Return the (X, Y) coordinate for the center point of the cell that contains the specified text.  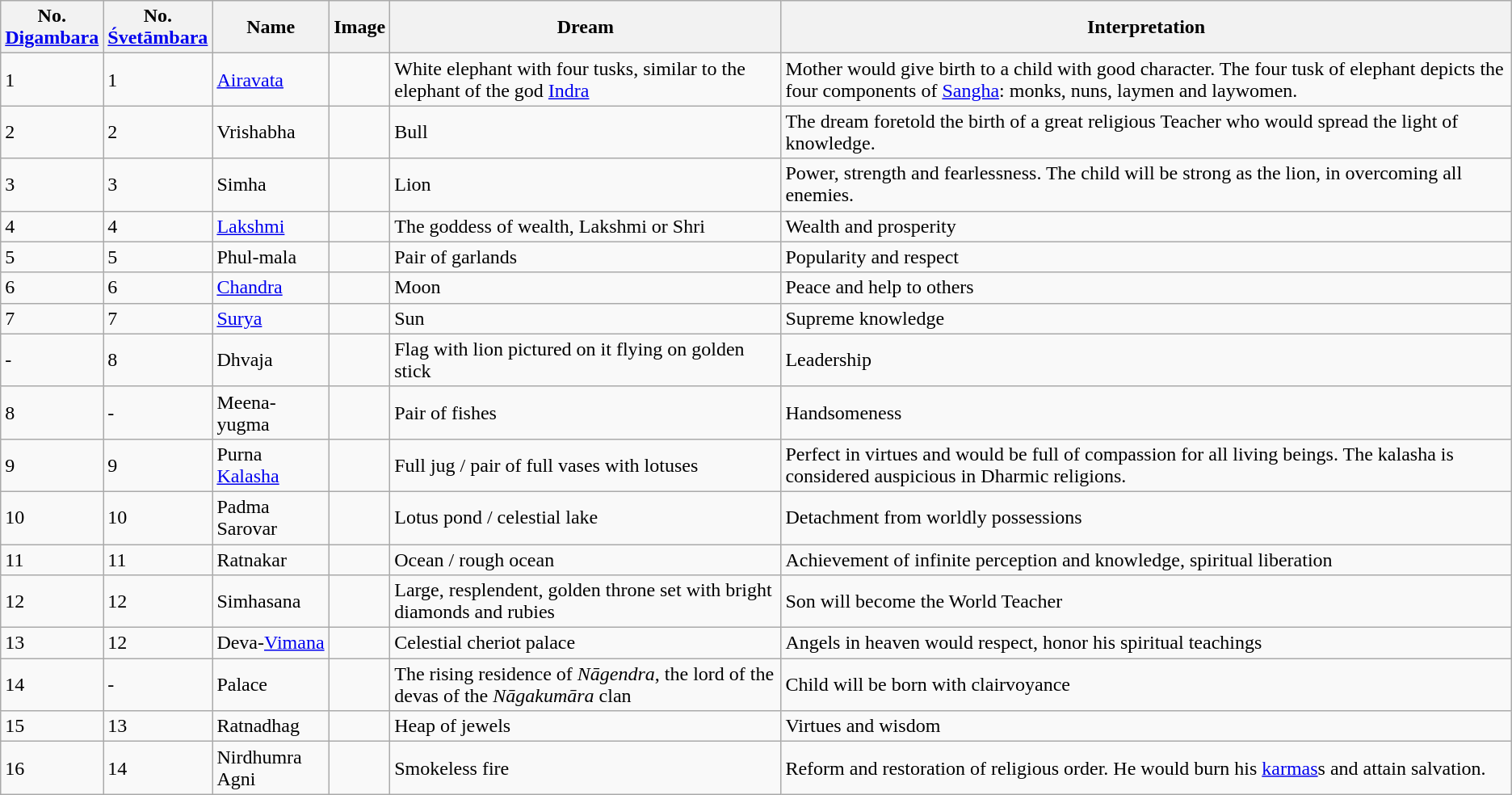
Padma Sarovar (271, 517)
Handsomeness (1146, 412)
Image (360, 27)
The goddess of wealth, Lakshmi or Shri (586, 226)
Ratnakar (271, 560)
Dhvaja (271, 360)
Pair of garlands (586, 257)
Ratnadhag (271, 726)
Achievement of infinite perception and knowledge, spiritual liberation (1146, 560)
Vrishabha (271, 132)
Heap of jewels (586, 726)
Phul-mala (271, 257)
Sun (586, 318)
Angels in heaven would respect, honor his spiritual teachings (1146, 643)
Moon (586, 288)
Airavata (271, 79)
Purna Kalasha (271, 465)
Chandra (271, 288)
Full jug / pair of full vases with lotuses (586, 465)
15 (52, 726)
Lakshmi (271, 226)
White elephant with four tusks, similar to the elephant of the god Indra (586, 79)
Large, resplendent, golden throne set with bright diamonds and rubies (586, 601)
Simhasana (271, 601)
Leadership (1146, 360)
Bull (586, 132)
The rising residence of Nāgendra, the lord of the devas of the Nāgakumāra clan (586, 685)
Reform and restoration of religious order. He would burn his karmass and attain salvation. (1146, 768)
Meena-yugma (271, 412)
Son will become the World Teacher (1146, 601)
No.Digambara (52, 27)
Celestial cheriot palace (586, 643)
Supreme knowledge (1146, 318)
Deva-Vimana (271, 643)
Child will be born with clairvoyance (1146, 685)
Ocean / rough ocean (586, 560)
Virtues and wisdom (1146, 726)
Palace (271, 685)
Dream (586, 27)
Lion (586, 184)
Nirdhumra Agni (271, 768)
Pair of fishes (586, 412)
Peace and help to others (1146, 288)
Lotus pond / celestial lake (586, 517)
Power, strength and fearlessness. The child will be strong as the lion, in overcoming all enemies. (1146, 184)
Interpretation (1146, 27)
The dream foretold the birth of a great religious Teacher who would spread the light of knowledge. (1146, 132)
Flag with lion pictured on it flying on golden stick (586, 360)
Detachment from worldly possessions (1146, 517)
Name (271, 27)
Simha (271, 184)
Popularity and respect (1146, 257)
Perfect in virtues and would be full of compassion for all living beings. The kalasha is considered auspicious in Dharmic religions. (1146, 465)
Smokeless fire (586, 768)
Surya (271, 318)
Wealth and prosperity (1146, 226)
No.Śvetāmbara (158, 27)
16 (52, 768)
